Output the [x, y] coordinate of the center of the cell containing the given text.  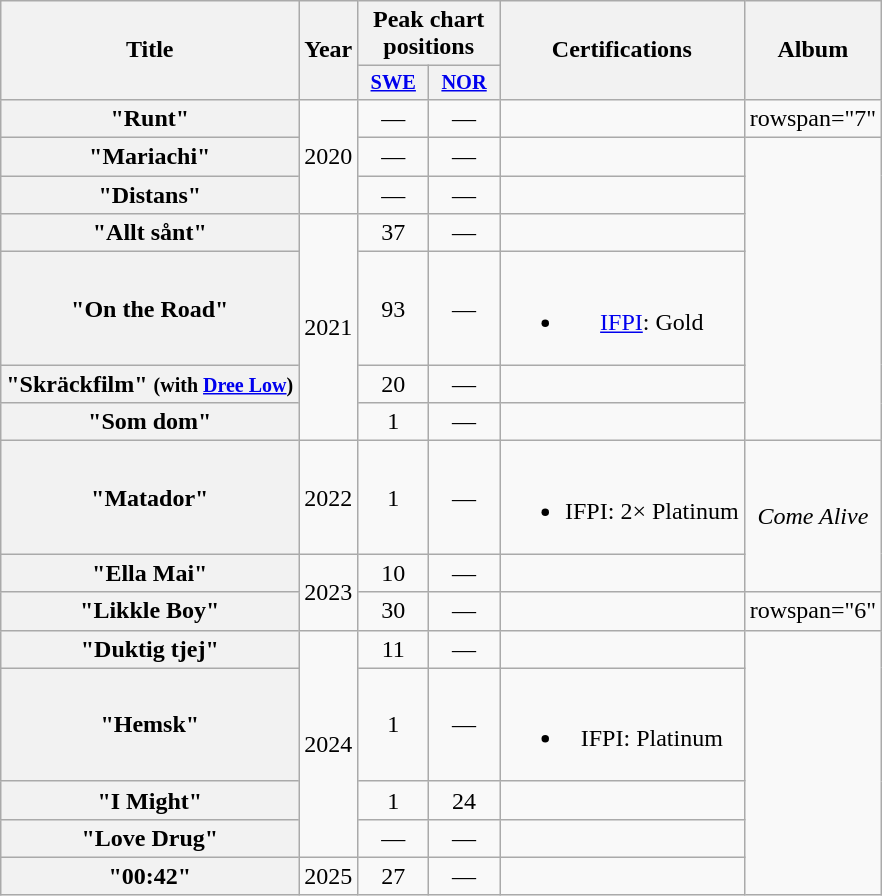
Certifications [622, 50]
11 [394, 649]
"Ella Mai" [150, 573]
Year [328, 50]
rowspan="6" [813, 611]
"Som dom" [150, 422]
NOR [464, 83]
"Duktig tjej" [150, 649]
"Allt sånt" [150, 233]
IFPI: Gold [622, 308]
37 [394, 233]
2024 [328, 744]
20 [394, 384]
"Matador" [150, 498]
Title [150, 50]
24 [464, 800]
"Love Drug" [150, 838]
IFPI: 2× Platinum [622, 498]
"Hemsk" [150, 724]
"Skräckfilm" (with Dree Low) [150, 384]
27 [394, 876]
2020 [328, 156]
"I Might" [150, 800]
"Mariachi" [150, 157]
2022 [328, 498]
"On the Road" [150, 308]
"Distans" [150, 195]
2023 [328, 592]
"Runt" [150, 118]
30 [394, 611]
"Likkle Boy" [150, 611]
2025 [328, 876]
Come Alive [813, 516]
IFPI: Platinum [622, 724]
SWE [394, 83]
2021 [328, 328]
"00:42" [150, 876]
10 [394, 573]
93 [394, 308]
Album [813, 50]
Peak chart positions [429, 34]
rowspan="7" [813, 118]
